Pinpoint the cell where the given text exists, returning its [x, y] midpoint coordinate. 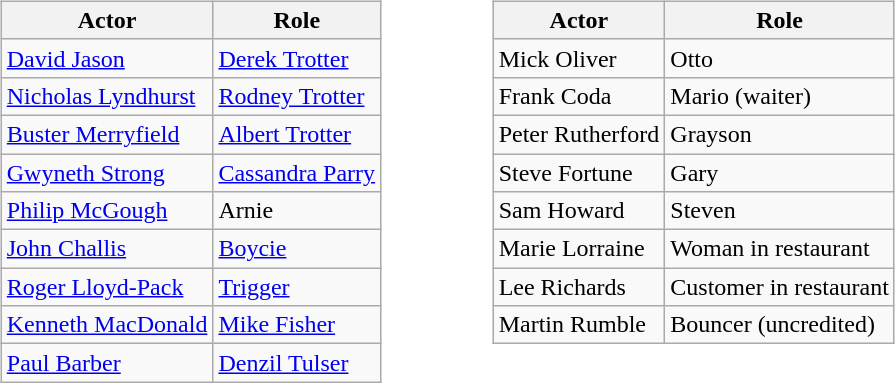
Cassandra Parry [297, 173]
Woman in restaurant [780, 249]
David Jason [107, 58]
Derek Trotter [297, 58]
Bouncer (uncredited) [780, 325]
Mario (waiter) [780, 96]
Nicholas Lyndhurst [107, 96]
Peter Rutherford [579, 134]
Trigger [297, 287]
Steve Fortune [579, 173]
Kenneth MacDonald [107, 325]
Boycie [297, 249]
Customer in restaurant [780, 287]
Denzil Tulser [297, 363]
Martin Rumble [579, 325]
Mick Oliver [579, 58]
Arnie [297, 211]
Gary [780, 173]
Buster Merryfield [107, 134]
Philip McGough [107, 211]
Gwyneth Strong [107, 173]
Frank Coda [579, 96]
Otto [780, 58]
John Challis [107, 249]
Albert Trotter [297, 134]
Marie Lorraine [579, 249]
Sam Howard [579, 211]
Grayson [780, 134]
Roger Lloyd-Pack [107, 287]
Mike Fisher [297, 325]
Paul Barber [107, 363]
Rodney Trotter [297, 96]
Steven [780, 211]
Lee Richards [579, 287]
